Search for the cell housing the specified text and yield its [x, y] center coordinate. 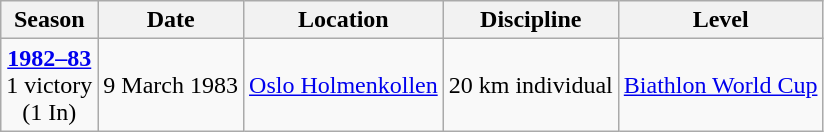
Season [50, 20]
9 March 1983 [171, 85]
1982–83 1 victory (1 In) [50, 85]
Oslo Holmenkollen [344, 85]
Date [171, 20]
Biathlon World Cup [720, 85]
Location [344, 20]
Level [720, 20]
Discipline [530, 20]
20 km individual [530, 85]
